Extract the [X, Y] coordinate from the center of the cell holding the provided text.  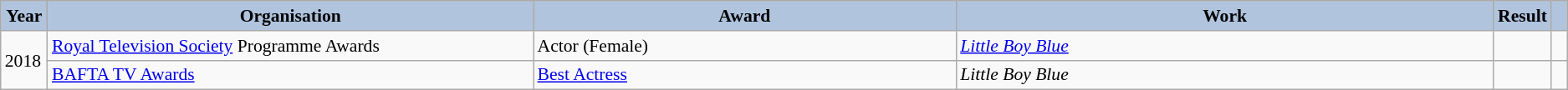
Organisation [291, 16]
Royal Television Society Programme Awards [291, 46]
2018 [24, 60]
Award [745, 16]
Work [1224, 16]
Year [24, 16]
Best Actress [745, 75]
Actor (Female) [745, 46]
BAFTA TV Awards [291, 75]
Result [1522, 16]
